Output the [X, Y] coordinate of the center of the cell containing the given text.  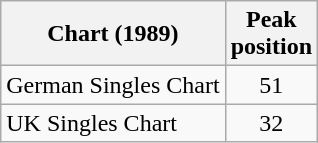
51 [271, 85]
German Singles Chart [113, 85]
Peakposition [271, 34]
UK Singles Chart [113, 123]
32 [271, 123]
Chart (1989) [113, 34]
